Locate the cell with the specified text and output its [x, y] center coordinate. 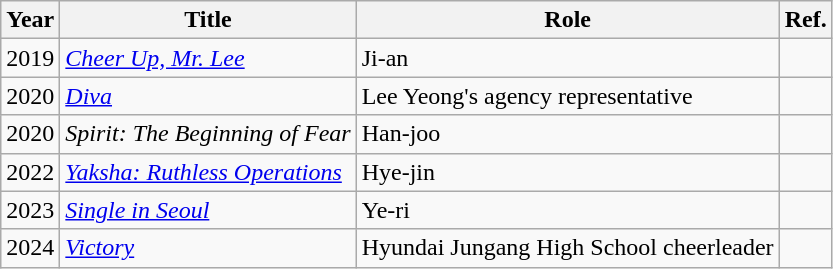
Cheer Up, Mr. Lee [208, 58]
Hye-jin [568, 172]
Han-joo [568, 134]
Role [568, 20]
2023 [30, 210]
2024 [30, 248]
2019 [30, 58]
Year [30, 20]
Lee Yeong's agency representative [568, 96]
Spirit: The Beginning of Fear [208, 134]
Ref. [806, 20]
2022 [30, 172]
Ji-an [568, 58]
Victory [208, 248]
Hyundai Jungang High School cheerleader [568, 248]
Title [208, 20]
Diva [208, 96]
Ye-ri [568, 210]
Single in Seoul [208, 210]
Yaksha: Ruthless Operations [208, 172]
